Scan for the cell matching the given text and deliver its (x, y) coordinate at center. 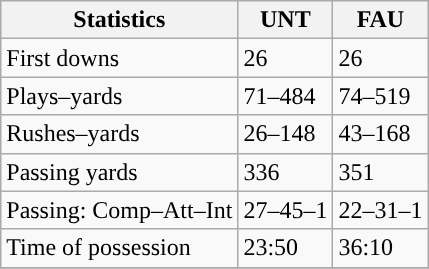
23:50 (286, 248)
Passing: Comp–Att–Int (120, 210)
43–168 (380, 134)
351 (380, 172)
26–148 (286, 134)
Passing yards (120, 172)
74–519 (380, 96)
36:10 (380, 248)
First downs (120, 58)
Time of possession (120, 248)
336 (286, 172)
Rushes–yards (120, 134)
UNT (286, 20)
71–484 (286, 96)
27–45–1 (286, 210)
Statistics (120, 20)
22–31–1 (380, 210)
FAU (380, 20)
Plays–yards (120, 96)
